Return the [X, Y] coordinate for the center point of the cell that contains the specified text.  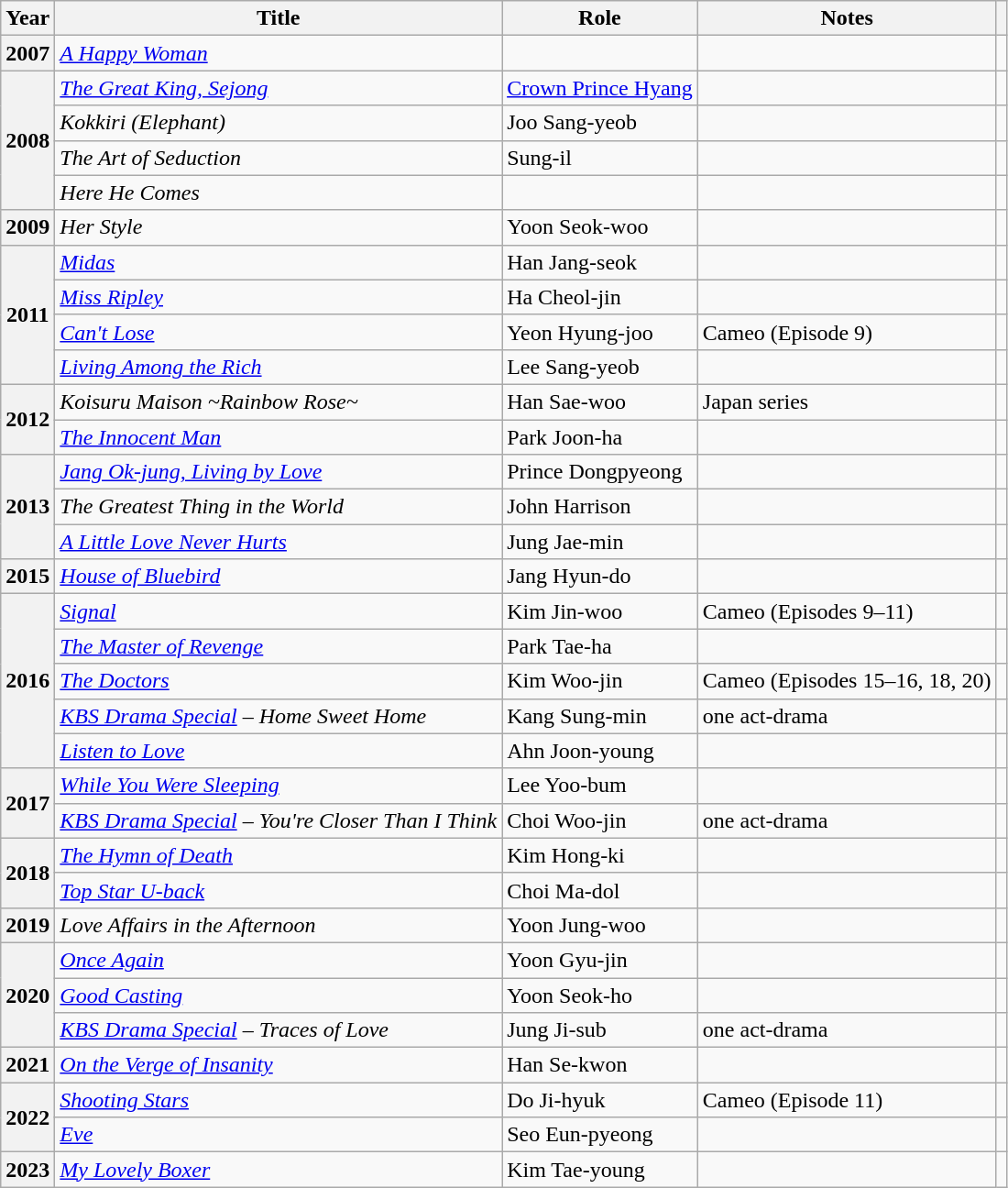
2016 [27, 681]
Park Joon-ha [600, 437]
Jang Ok-jung, Living by Love [279, 472]
Han Se-kwon [600, 1065]
Listen to Love [279, 751]
KBS Drama Special – You're Closer Than I Think [279, 820]
Love Affairs in the Afternoon [279, 925]
Year [27, 18]
Koisuru Maison ~Rainbow Rose~ [279, 401]
Kokkiri (Elephant) [279, 123]
Kim Woo-jin [600, 681]
Kang Sung-min [600, 716]
Kim Jin-woo [600, 611]
KBS Drama Special – Home Sweet Home [279, 716]
2017 [27, 803]
Cameo (Episodes 15–16, 18, 20) [847, 681]
Yoon Seok-ho [600, 995]
Kim Hong-ki [600, 855]
Ha Cheol-jin [600, 297]
Miss Ripley [279, 297]
The Great King, Sejong [279, 88]
The Greatest Thing in the World [279, 507]
Yeon Hyung-joo [600, 332]
Role [600, 18]
2013 [27, 507]
Choi Woo-jin [600, 820]
Do Ji-hyuk [600, 1100]
Eve [279, 1135]
The Doctors [279, 681]
Shooting Stars [279, 1100]
2015 [27, 577]
Good Casting [279, 995]
2008 [27, 140]
Choi Ma-dol [600, 890]
Kim Tae-young [600, 1170]
Seo Eun-pyeong [600, 1135]
Prince Dongpyeong [600, 472]
Title [279, 18]
Han Sae-woo [600, 401]
Cameo (Episode 11) [847, 1100]
Midas [279, 262]
On the Verge of Insanity [279, 1065]
Lee Yoo-bum [600, 786]
2020 [27, 995]
Notes [847, 18]
2019 [27, 925]
Her Style [279, 227]
Living Among the Rich [279, 367]
The Art of Seduction [279, 158]
Yoon Seok-woo [600, 227]
My Lovely Boxer [279, 1170]
2011 [27, 314]
Signal [279, 611]
2022 [27, 1117]
House of Bluebird [279, 577]
Can't Lose [279, 332]
While You Were Sleeping [279, 786]
2018 [27, 873]
Cameo (Episode 9) [847, 332]
Once Again [279, 960]
Cameo (Episodes 9–11) [847, 611]
Yoon Gyu-jin [600, 960]
Joo Sang-yeob [600, 123]
Yoon Jung-woo [600, 925]
The Master of Revenge [279, 646]
Japan series [847, 401]
Crown Prince Hyang [600, 88]
Lee Sang-yeob [600, 367]
2021 [27, 1065]
The Innocent Man [279, 437]
Sung-il [600, 158]
Here He Comes [279, 192]
Jung Jae-min [600, 542]
2009 [27, 227]
A Happy Woman [279, 53]
KBS Drama Special – Traces of Love [279, 1030]
Park Tae-ha [600, 646]
The Hymn of Death [279, 855]
Jang Hyun-do [600, 577]
Jung Ji-sub [600, 1030]
A Little Love Never Hurts [279, 542]
2012 [27, 419]
Han Jang-seok [600, 262]
Top Star U-back [279, 890]
John Harrison [600, 507]
Ahn Joon-young [600, 751]
2023 [27, 1170]
2007 [27, 53]
